Find where the given text appears and provide that cell's center as [X, Y] coordinate. 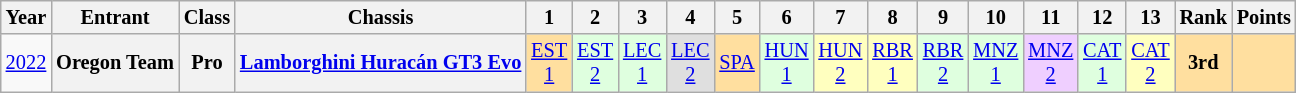
EST1 [549, 63]
Rank [1204, 17]
12 [1102, 17]
Year [26, 17]
HUN2 [840, 63]
6 [787, 17]
Pro [207, 63]
Class [207, 17]
9 [943, 17]
LEC2 [690, 63]
MNZ2 [1050, 63]
Lamborghini Huracán GT3 Evo [380, 63]
5 [736, 17]
Entrant [115, 17]
2 [595, 17]
3rd [1204, 63]
CAT2 [1150, 63]
EST2 [595, 63]
CAT1 [1102, 63]
8 [892, 17]
3 [642, 17]
MNZ1 [996, 63]
4 [690, 17]
2022 [26, 63]
Chassis [380, 17]
13 [1150, 17]
Points [1264, 17]
7 [840, 17]
Oregon Team [115, 63]
RBR2 [943, 63]
HUN1 [787, 63]
RBR1 [892, 63]
SPA [736, 63]
1 [549, 17]
11 [1050, 17]
10 [996, 17]
LEC1 [642, 63]
